Return the [X, Y] coordinate for the center point of the cell that contains the specified text.  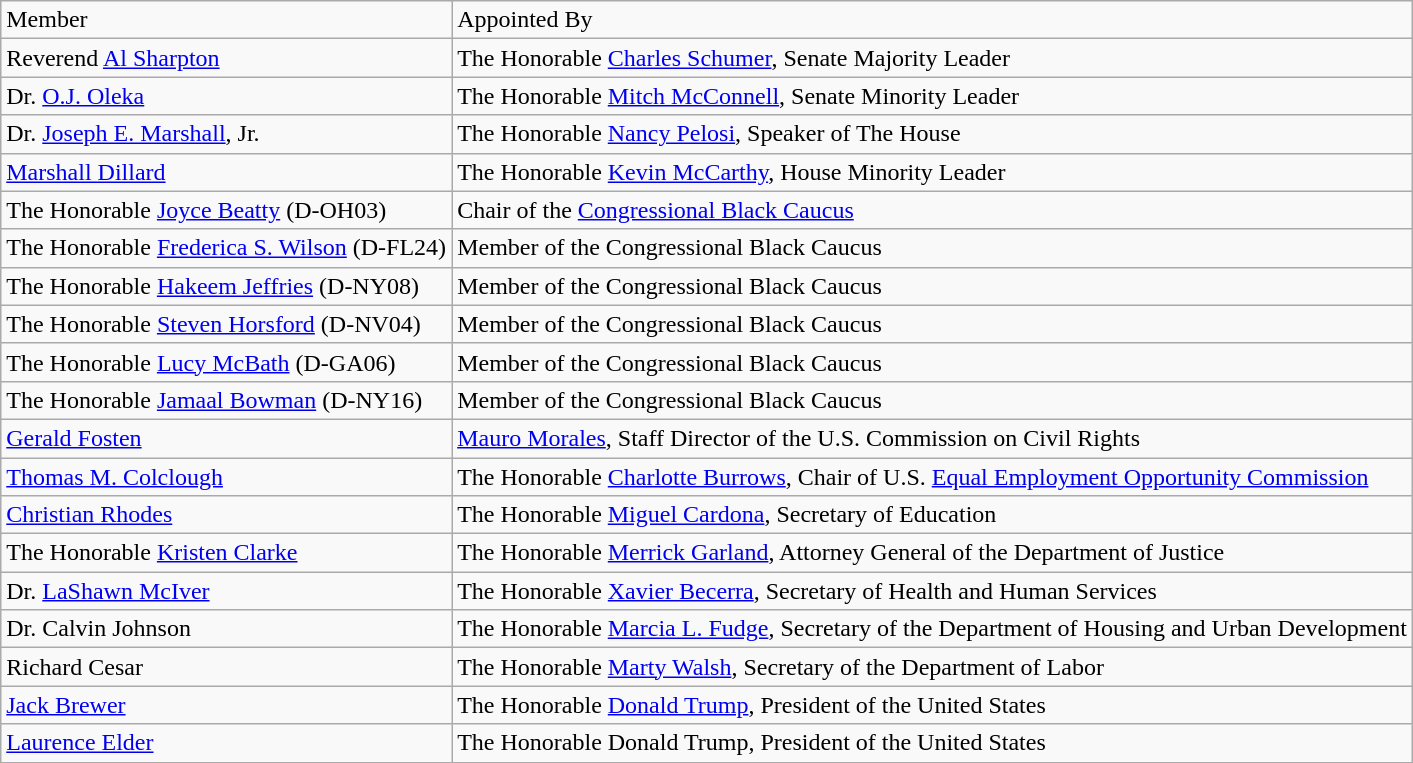
Thomas M. Colclough [226, 477]
Chair of the Congressional Black Caucus [932, 210]
The Honorable Miguel Cardona, Secretary of Education [932, 515]
Laurence Elder [226, 743]
The Honorable Marcia L. Fudge, Secretary of the Department of Housing and Urban Development [932, 629]
Reverend Al Sharpton [226, 58]
Christian Rhodes [226, 515]
The Honorable Mitch McConnell, Senate Minority Leader [932, 96]
The Honorable Charles Schumer, Senate Majority Leader [932, 58]
Appointed By [932, 20]
Mauro Morales, Staff Director of the U.S. Commission on Civil Rights [932, 438]
The Honorable Frederica S. Wilson (D-FL24) [226, 248]
The Honorable Nancy Pelosi, Speaker of The House [932, 134]
The Honorable Kristen Clarke [226, 553]
Dr. O.J. Oleka [226, 96]
Marshall Dillard [226, 172]
The Honorable Marty Walsh, Secretary of the Department of Labor [932, 667]
The Honorable Hakeem Jeffries (D-NY08) [226, 286]
Richard Cesar [226, 667]
Dr. LaShawn McIver [226, 591]
The Honorable Kevin McCarthy, House Minority Leader [932, 172]
The Honorable Jamaal Bowman (D-NY16) [226, 400]
Member [226, 20]
The Honorable Steven Horsford (D-NV04) [226, 324]
The Honorable Lucy McBath (D-GA06) [226, 362]
Gerald Fosten [226, 438]
The Honorable Joyce Beatty (D-OH03) [226, 210]
The Honorable Charlotte Burrows, Chair of U.S. Equal Employment Opportunity Commission [932, 477]
The Honorable Xavier Becerra, Secretary of Health and Human Services [932, 591]
Dr. Calvin Johnson [226, 629]
Dr. Joseph E. Marshall, Jr. [226, 134]
The Honorable Merrick Garland, Attorney General of the Department of Justice [932, 553]
Jack Brewer [226, 705]
